Return (X, Y) of the center of cell containing provided text 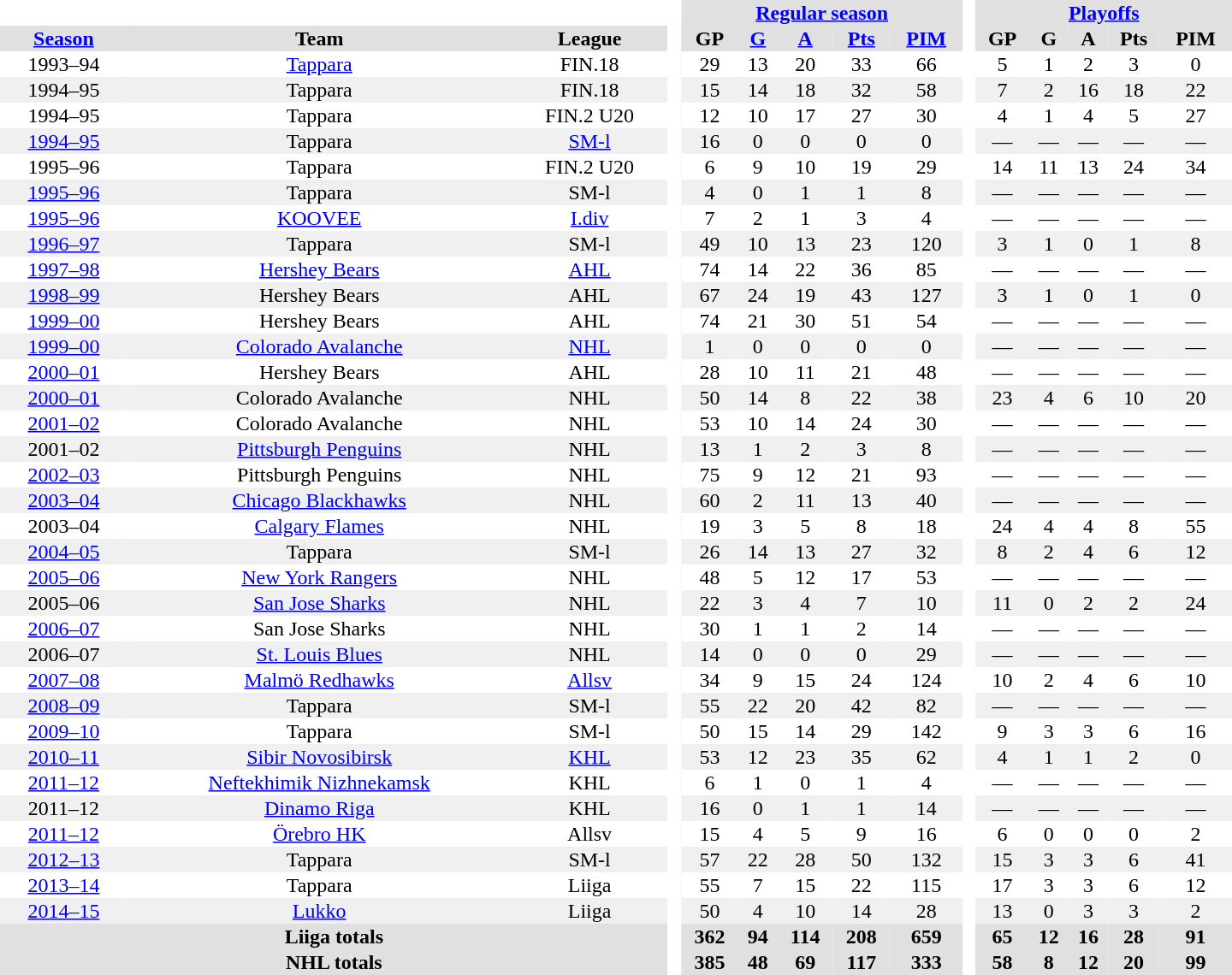
124 (926, 680)
38 (926, 398)
1997–98 (63, 269)
Örebro HK (320, 834)
66 (926, 64)
127 (926, 295)
2014–15 (63, 911)
Season (63, 38)
Sibir Novosibirsk (320, 757)
1998–99 (63, 295)
93 (926, 475)
385 (710, 962)
114 (805, 937)
Regular season (821, 13)
2009–10 (63, 731)
2012–13 (63, 860)
Playoffs (1104, 13)
2002–03 (63, 475)
Team (320, 38)
65 (1003, 937)
36 (861, 269)
49 (710, 244)
57 (710, 860)
2010–11 (63, 757)
85 (926, 269)
Chicago Blackhawks (320, 500)
62 (926, 757)
1996–97 (63, 244)
Lukko (320, 911)
Neftekhimik Nizhnekamsk (320, 783)
333 (926, 962)
82 (926, 706)
51 (861, 321)
2008–09 (63, 706)
New York Rangers (320, 577)
Dinamo Riga (320, 808)
75 (710, 475)
659 (926, 937)
Calgary Flames (320, 526)
I.div (590, 218)
54 (926, 321)
208 (861, 937)
2004–05 (63, 552)
120 (926, 244)
142 (926, 731)
41 (1196, 860)
KOOVEE (320, 218)
69 (805, 962)
132 (926, 860)
26 (710, 552)
40 (926, 500)
St. Louis Blues (320, 654)
33 (861, 64)
67 (710, 295)
117 (861, 962)
League (590, 38)
NHL totals (334, 962)
60 (710, 500)
43 (861, 295)
99 (1196, 962)
94 (758, 937)
2013–14 (63, 885)
362 (710, 937)
115 (926, 885)
35 (861, 757)
1993–94 (63, 64)
91 (1196, 937)
Liiga totals (334, 937)
2007–08 (63, 680)
42 (861, 706)
Malmö Redhawks (320, 680)
